Capture the cell that displays the provided text and extract its (x, y) central coordinate. 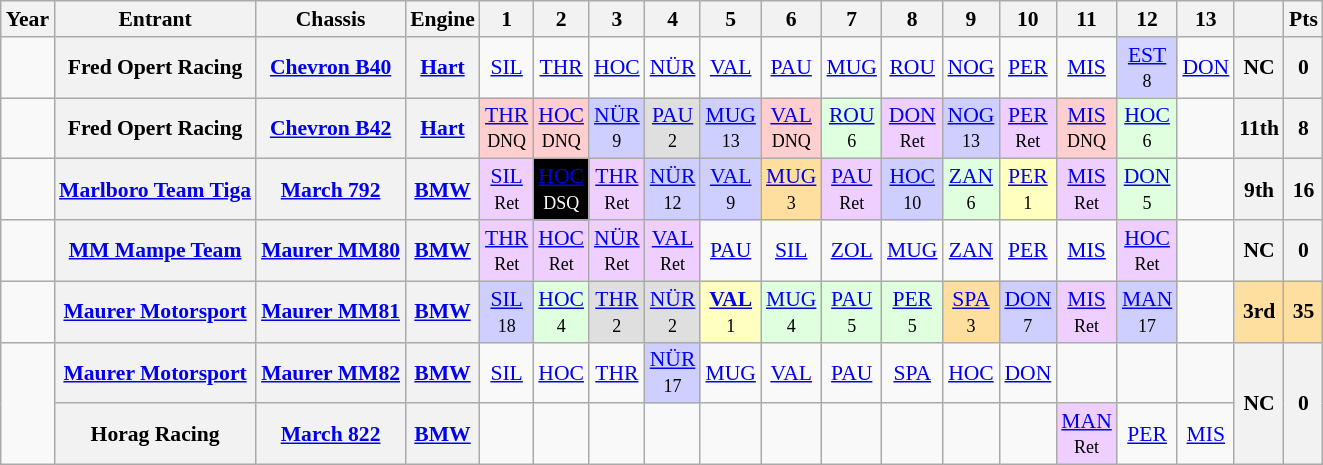
NÜR (673, 68)
Horag Racing (155, 434)
Maurer MM82 (330, 372)
PAU5 (852, 312)
MUG3 (792, 190)
March 822 (330, 434)
HOC10 (912, 190)
9th (1259, 190)
VAL9 (730, 190)
ROU (912, 68)
ZAN (970, 250)
9 (970, 19)
SPA3 (970, 312)
ZOL (852, 250)
ZAN6 (970, 190)
NÜR9 (617, 128)
Year (28, 19)
3rd (1259, 312)
SILRet (506, 190)
Maurer MM81 (330, 312)
MAN17 (1148, 312)
MM Mampe Team (155, 250)
PER1 (1028, 190)
MANRet (1086, 434)
HOCDSQ (561, 190)
PAURet (852, 190)
PAU2 (673, 128)
3 (617, 19)
MUG13 (730, 128)
35 (1304, 312)
HOC6 (1148, 128)
11 (1086, 19)
DONRet (912, 128)
SIL18 (506, 312)
13 (1206, 19)
PER5 (912, 312)
NÜR2 (673, 312)
SPA (912, 372)
ROU6 (852, 128)
11th (1259, 128)
Entrant (155, 19)
NÜR17 (673, 372)
DON7 (1028, 312)
1 (506, 19)
NÜRRet (617, 250)
March 792 (330, 190)
THRDNQ (506, 128)
Chassis (330, 19)
DON5 (1148, 190)
6 (792, 19)
NÜR12 (673, 190)
16 (1304, 190)
Engine (442, 19)
Marlboro Team Tiga (155, 190)
THR2 (617, 312)
HOC4 (561, 312)
NOG (970, 68)
VALRet (673, 250)
EST8 (1148, 68)
2 (561, 19)
Pts (1304, 19)
12 (1148, 19)
7 (852, 19)
5 (730, 19)
Maurer MM80 (330, 250)
VAL1 (730, 312)
PERRet (1028, 128)
4 (673, 19)
NOG13 (970, 128)
MISDNQ (1086, 128)
HOCDNQ (561, 128)
Chevron B42 (330, 128)
VALDNQ (792, 128)
Chevron B40 (330, 68)
10 (1028, 19)
MUG4 (792, 312)
